Detect which cell encompasses the target text, then output its [X, Y] center coordinate. 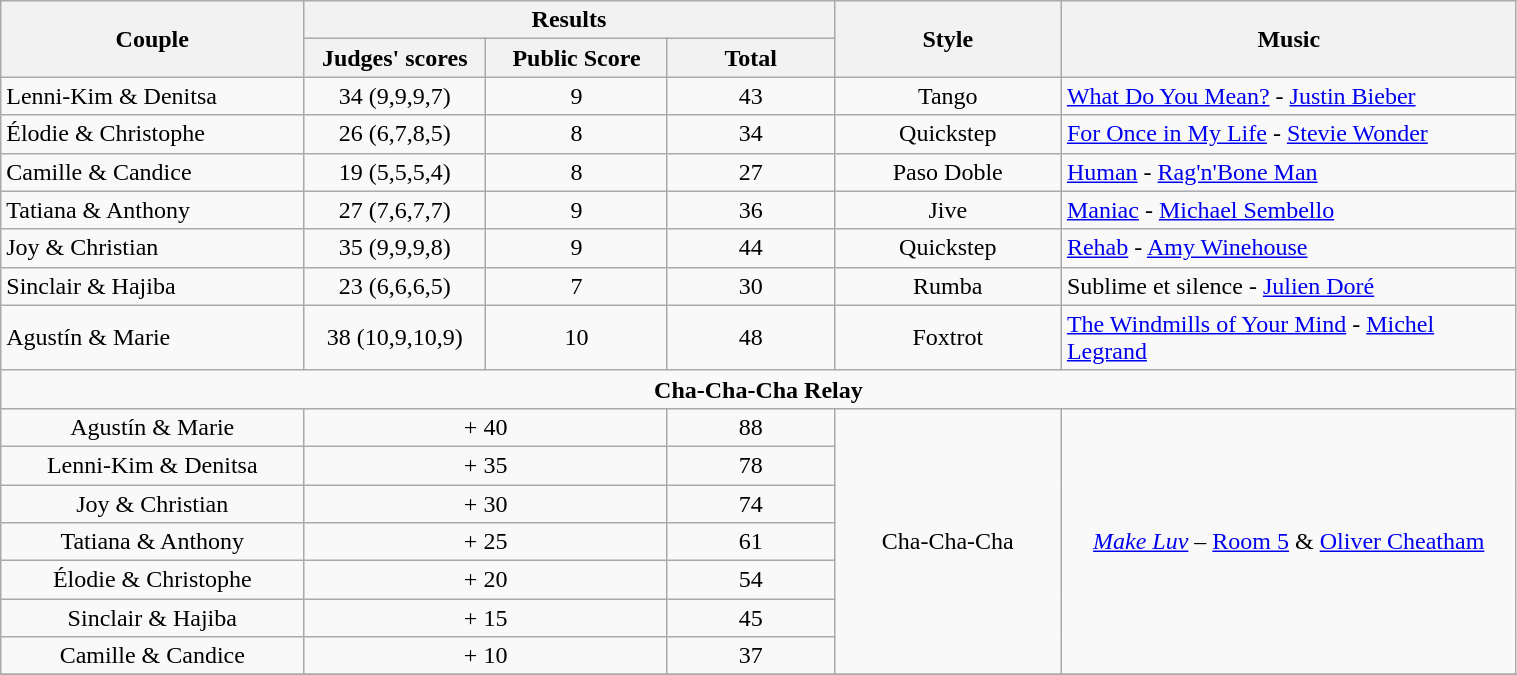
27 (7,6,7,7) [395, 210]
27 [750, 172]
Tango [948, 96]
88 [750, 427]
48 [750, 338]
30 [750, 286]
38 (10,9,10,9) [395, 338]
Total [750, 58]
+ 40 [486, 427]
Music [1288, 39]
What Do You Mean? - Justin Bieber [1288, 96]
Couple [152, 39]
+ 25 [486, 542]
Paso Doble [948, 172]
Style [948, 39]
78 [750, 465]
Cha-Cha-Cha [948, 541]
+ 35 [486, 465]
19 (5,5,5,4) [395, 172]
Rehab - Amy Winehouse [1288, 248]
37 [750, 656]
Cha-Cha-Cha Relay [758, 389]
Maniac - Michael Sembello [1288, 210]
35 (9,9,9,8) [395, 248]
Public Score [577, 58]
Sublime et silence - Julien Doré [1288, 286]
Judges' scores [395, 58]
61 [750, 542]
54 [750, 580]
The Windmills of Your Mind - Michel Legrand [1288, 338]
10 [577, 338]
74 [750, 503]
For Once in My Life - Stevie Wonder [1288, 134]
Jive [948, 210]
34 [750, 134]
Foxtrot [948, 338]
+ 10 [486, 656]
Make Luv – Room 5 & Oliver Cheatham [1288, 541]
+ 15 [486, 618]
43 [750, 96]
7 [577, 286]
26 (6,7,8,5) [395, 134]
Results [569, 20]
+ 20 [486, 580]
44 [750, 248]
36 [750, 210]
Human - Rag'n'Bone Man [1288, 172]
23 (6,6,6,5) [395, 286]
+ 30 [486, 503]
Rumba [948, 286]
34 (9,9,9,7) [395, 96]
45 [750, 618]
